Extract the (X, Y) coordinate from the center of the cell holding the provided text.  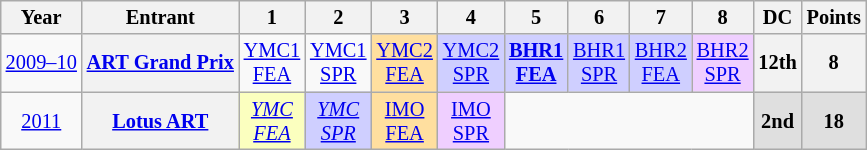
1 (272, 17)
Lotus ART (160, 121)
YMC2FEA (404, 63)
IMOFEA (404, 121)
DC (777, 17)
2011 (42, 121)
2 (338, 17)
5 (536, 17)
6 (599, 17)
2009–10 (42, 63)
Entrant (160, 17)
IMOSPR (471, 121)
4 (471, 17)
YMCFEA (272, 121)
YMC1SPR (338, 63)
BHR1FEA (536, 63)
Points (834, 17)
BHR2SPR (723, 63)
YMC2SPR (471, 63)
BHR1SPR (599, 63)
18 (834, 121)
YMCSPR (338, 121)
12th (777, 63)
7 (661, 17)
3 (404, 17)
2nd (777, 121)
Year (42, 17)
YMC1FEA (272, 63)
ART Grand Prix (160, 63)
BHR2FEA (661, 63)
